Scan for the cell matching the given text and deliver its (X, Y) coordinate at center. 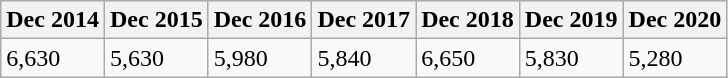
Dec 2020 (675, 20)
Dec 2015 (156, 20)
6,630 (53, 58)
Dec 2019 (571, 20)
Dec 2017 (364, 20)
5,980 (260, 58)
Dec 2016 (260, 20)
Dec 2014 (53, 20)
5,830 (571, 58)
5,630 (156, 58)
6,650 (468, 58)
5,840 (364, 58)
5,280 (675, 58)
Dec 2018 (468, 20)
